Locate the cell with the specified text and output its (X, Y) center coordinate. 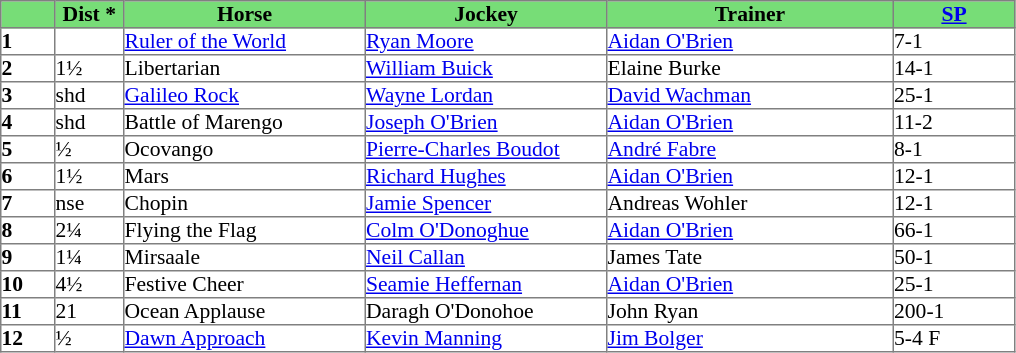
50-1 (954, 258)
Jim Bolger (750, 338)
7-1 (954, 42)
Mirsaale (245, 258)
Daragh O'Donohoe (486, 312)
SP (954, 14)
Pierre-Charles Boudot (486, 150)
André Fabre (750, 150)
Jockey (486, 14)
Ruler of the World (245, 42)
10 (28, 284)
Ocovango (245, 150)
Trainer (750, 14)
Mars (245, 176)
66-1 (954, 230)
John Ryan (750, 312)
Horse (245, 14)
14-1 (954, 68)
3 (28, 96)
11 (28, 312)
Festive Cheer (245, 284)
4½ (90, 284)
12 (28, 338)
Colm O'Donoghue (486, 230)
200-1 (954, 312)
1¼ (90, 258)
4 (28, 122)
9 (28, 258)
Andreas Wohler (750, 204)
Dist * (90, 14)
8 (28, 230)
7 (28, 204)
Wayne Lordan (486, 96)
Neil Callan (486, 258)
Kevin Manning (486, 338)
Chopin (245, 204)
Richard Hughes (486, 176)
Ryan Moore (486, 42)
5 (28, 150)
Ocean Applause (245, 312)
James Tate (750, 258)
2 (28, 68)
Seamie Heffernan (486, 284)
11-2 (954, 122)
Joseph O'Brien (486, 122)
8-1 (954, 150)
David Wachman (750, 96)
2¼ (90, 230)
Flying the Flag (245, 230)
Jamie Spencer (486, 204)
Battle of Marengo (245, 122)
William Buick (486, 68)
Galileo Rock (245, 96)
5-4 F (954, 338)
nse (90, 204)
Elaine Burke (750, 68)
Dawn Approach (245, 338)
Libertarian (245, 68)
21 (90, 312)
1 (28, 42)
6 (28, 176)
